Return the [X, Y] coordinate for the center point of the cell that contains the specified text.  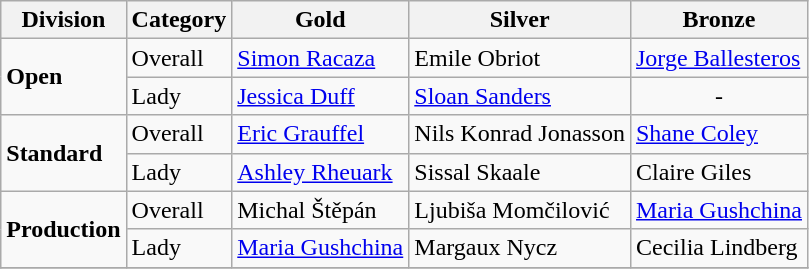
Production [64, 229]
Claire Giles [718, 172]
Category [179, 20]
Eric Grauffel [320, 134]
Jorge Ballesteros [718, 58]
Silver [520, 20]
Bronze [718, 20]
Simon Racaza [320, 58]
Ljubiša Momčilović [520, 210]
Ashley Rheuark [320, 172]
Nils Konrad Jonasson [520, 134]
Gold [320, 20]
Jessica Duff [320, 96]
Margaux Nycz [520, 248]
Emile Obriot [520, 58]
Sissal Skaale [520, 172]
Sloan Sanders [520, 96]
Cecilia Lindberg [718, 248]
- [718, 96]
Open [64, 77]
Division [64, 20]
Shane Coley [718, 134]
Standard [64, 153]
Michal Štěpán [320, 210]
